Output the (x, y) coordinate of the center of the cell containing the given text.  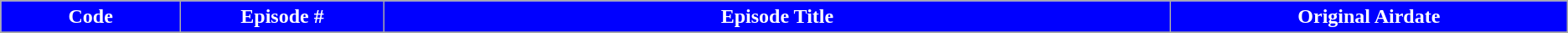
Original Airdate (1369, 17)
Episode Title (777, 17)
Episode # (283, 17)
Code (90, 17)
